Locate the cell with the specified text and output its (X, Y) center coordinate. 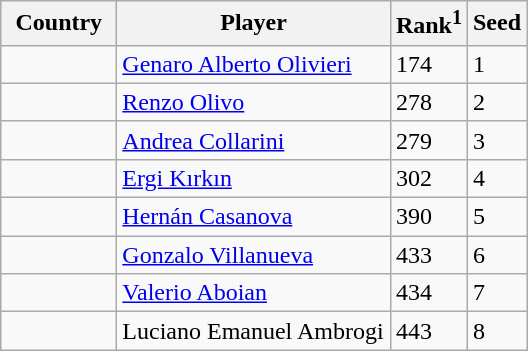
Hernán Casanova (254, 217)
5 (496, 217)
433 (428, 255)
7 (496, 293)
Country (59, 24)
Ergi Kırkın (254, 178)
2 (496, 102)
434 (428, 293)
8 (496, 331)
302 (428, 178)
278 (428, 102)
Genaro Alberto Olivieri (254, 64)
Seed (496, 24)
6 (496, 255)
390 (428, 217)
Gonzalo Villanueva (254, 255)
279 (428, 140)
4 (496, 178)
Luciano Emanuel Ambrogi (254, 331)
Rank1 (428, 24)
1 (496, 64)
3 (496, 140)
Andrea Collarini (254, 140)
Player (254, 24)
Renzo Olivo (254, 102)
Valerio Aboian (254, 293)
174 (428, 64)
443 (428, 331)
